Output the (X, Y) coordinate of the center of the cell containing the given text.  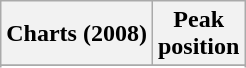
Peakposition (198, 34)
Charts (2008) (77, 34)
